Search for the cell housing the specified text and yield its [X, Y] center coordinate. 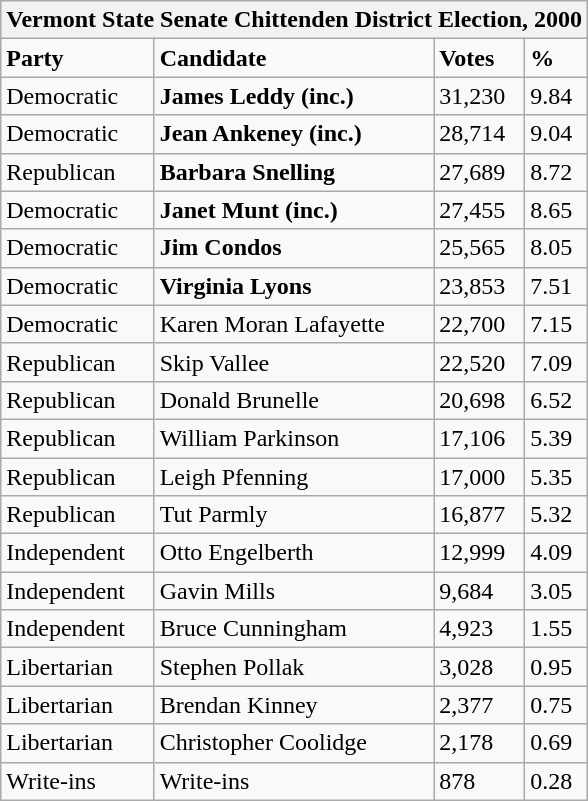
Christopher Coolidge [294, 743]
Otto Engelberth [294, 553]
Donald Brunelle [294, 400]
William Parkinson [294, 438]
Candidate [294, 58]
Barbara Snelling [294, 172]
17,106 [480, 438]
Stephen Pollak [294, 667]
8.05 [556, 248]
0.28 [556, 781]
3.05 [556, 591]
Tut Parmly [294, 515]
Vermont State Senate Chittenden District Election, 2000 [294, 20]
27,455 [480, 210]
7.15 [556, 324]
Virginia Lyons [294, 286]
4,923 [480, 629]
878 [480, 781]
5.39 [556, 438]
12,999 [480, 553]
Jean Ankeney (inc.) [294, 134]
2,178 [480, 743]
0.75 [556, 705]
Votes [480, 58]
5.32 [556, 515]
Leigh Pfenning [294, 477]
25,565 [480, 248]
22,520 [480, 362]
2,377 [480, 705]
7.09 [556, 362]
7.51 [556, 286]
0.69 [556, 743]
20,698 [480, 400]
Jim Condos [294, 248]
8.65 [556, 210]
3,028 [480, 667]
% [556, 58]
9.84 [556, 96]
Janet Munt (inc.) [294, 210]
0.95 [556, 667]
Karen Moran Lafayette [294, 324]
Bruce Cunningham [294, 629]
Gavin Mills [294, 591]
9.04 [556, 134]
1.55 [556, 629]
16,877 [480, 515]
Party [78, 58]
17,000 [480, 477]
23,853 [480, 286]
9,684 [480, 591]
Skip Vallee [294, 362]
6.52 [556, 400]
28,714 [480, 134]
Brendan Kinney [294, 705]
22,700 [480, 324]
31,230 [480, 96]
8.72 [556, 172]
27,689 [480, 172]
5.35 [556, 477]
4.09 [556, 553]
James Leddy (inc.) [294, 96]
